Extract the (x, y) coordinate from the center of the cell holding the provided text.  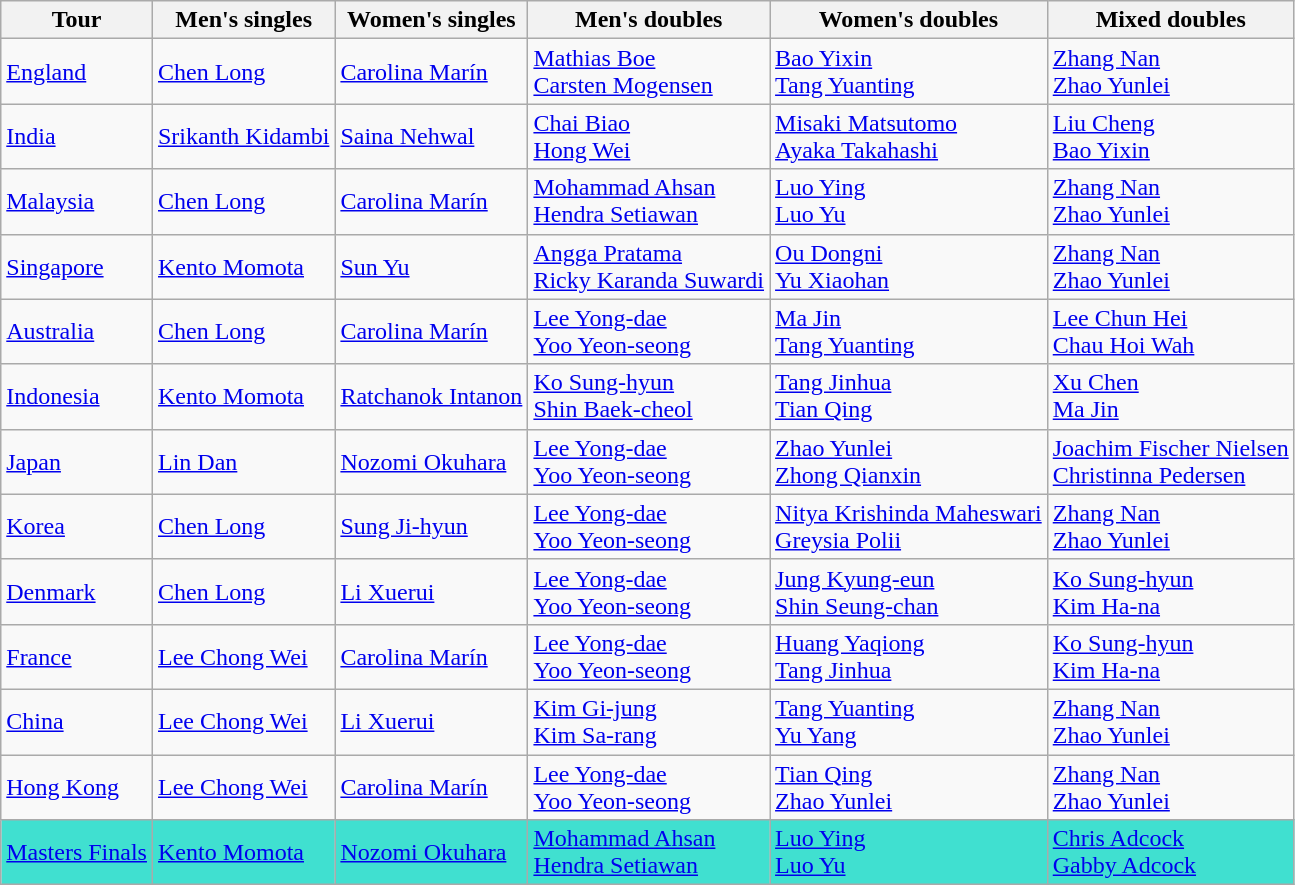
Tian Qing Zhao Yunlei (909, 786)
Kim Gi-jung Kim Sa-rang (649, 722)
Women's singles (432, 20)
Denmark (77, 592)
Tang Jinhua Tian Qing (909, 396)
Mathias Boe Carsten Mogensen (649, 72)
Japan (77, 462)
Ma Jin Tang Yuanting (909, 332)
Srikanth Kidambi (243, 136)
Bao Yixin Tang Yuanting (909, 72)
Lee Chun Hei Chau Hoi Wah (1170, 332)
Zhao Yunlei Zhong Qianxin (909, 462)
Ou Dongni Yu Xiaohan (909, 266)
India (77, 136)
Ko Sung-hyun Shin Baek-cheol (649, 396)
Men's doubles (649, 20)
Liu Cheng Bao Yixin (1170, 136)
Korea (77, 526)
Masters Finals (77, 852)
China (77, 722)
Jung Kyung-eun Shin Seung-chan (909, 592)
Ratchanok Intanon (432, 396)
France (77, 656)
Chris Adcock Gabby Adcock (1170, 852)
Tang Yuanting Yu Yang (909, 722)
Malaysia (77, 202)
Misaki Matsutomo Ayaka Takahashi (909, 136)
Hong Kong (77, 786)
England (77, 72)
Australia (77, 332)
Men's singles (243, 20)
Women's doubles (909, 20)
Tour (77, 20)
Nitya Krishinda Maheswari Greysia Polii (909, 526)
Chai Biao Hong Wei (649, 136)
Xu Chen Ma Jin (1170, 396)
Singapore (77, 266)
Joachim Fischer Nielsen Christinna Pedersen (1170, 462)
Sung Ji-hyun (432, 526)
Sun Yu (432, 266)
Huang Yaqiong Tang Jinhua (909, 656)
Lin Dan (243, 462)
Mixed doubles (1170, 20)
Saina Nehwal (432, 136)
Angga Pratama Ricky Karanda Suwardi (649, 266)
Indonesia (77, 396)
